Find where the given text appears and provide that cell's center as (X, Y) coordinate. 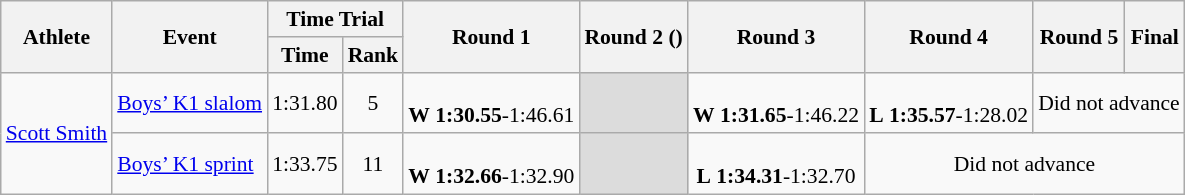
1:31.80 (304, 102)
Time (304, 55)
Time Trial (335, 19)
Round 3 (776, 36)
Final (1155, 36)
5 (374, 102)
Athlete (56, 36)
Round 2 () (633, 36)
Round 4 (948, 36)
11 (374, 164)
Scott Smith (56, 133)
1:33.75 (304, 164)
L 1:34.31-1:32.70 (776, 164)
Round 5 (1079, 36)
W 1:32.66-1:32.90 (491, 164)
Event (190, 36)
Boys’ K1 slalom (190, 102)
L 1:35.57-1:28.02 (948, 102)
Boys’ K1 sprint (190, 164)
W 1:31.65-1:46.22 (776, 102)
W 1:30.55-1:46.61 (491, 102)
Rank (374, 55)
Round 1 (491, 36)
